Capture the cell that displays the provided text and extract its [X, Y] central coordinate. 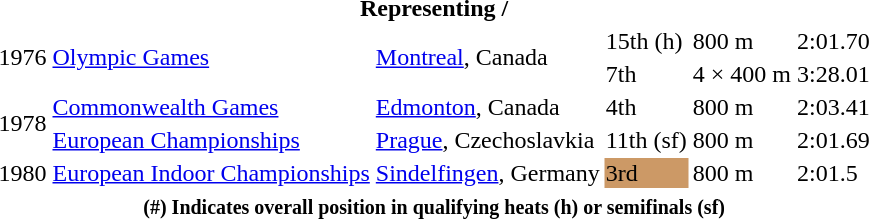
4th [646, 107]
Olympic Games [211, 58]
Prague, Czechoslavkia [488, 140]
European Indoor Championships [211, 173]
15th (h) [646, 41]
7th [646, 74]
Edmonton, Canada [488, 107]
Sindelfingen, Germany [488, 173]
3rd [646, 173]
4 × 400 m [742, 74]
Commonwealth Games [211, 107]
11th (sf) [646, 140]
European Championships [211, 140]
Montreal, Canada [488, 58]
